Extract the (x, y) coordinate from the center of the cell holding the provided text.  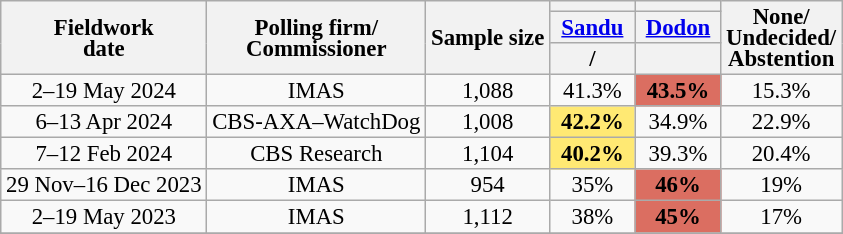
None/Undecided/Abstention (782, 38)
45% (678, 217)
29 Nov–16 Dec 2023 (104, 186)
CBS-AXA–WatchDog (316, 122)
2–19 May 2024 (104, 91)
42.2% (593, 122)
34.9% (678, 122)
1,104 (488, 154)
15.3% (782, 91)
1,088 (488, 91)
1,112 (488, 217)
43.5% (678, 91)
/ (593, 59)
22.9% (782, 122)
Polling firm/Commissioner (316, 38)
Dodon (678, 28)
Sample size (488, 38)
35% (593, 186)
2–19 May 2023 (104, 217)
38% (593, 217)
40.2% (593, 154)
46% (678, 186)
954 (488, 186)
20.4% (782, 154)
7–12 Feb 2024 (104, 154)
41.3% (593, 91)
CBS Research (316, 154)
1,008 (488, 122)
19% (782, 186)
Fieldworkdate (104, 38)
Sandu (593, 28)
39.3% (678, 154)
17% (782, 217)
6–13 Apr 2024 (104, 122)
